Output the [x, y] coordinate of the center of the cell containing the given text.  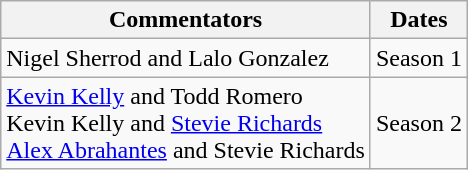
Season 2 [418, 123]
Season 1 [418, 58]
Nigel Sherrod and Lalo Gonzalez [186, 58]
Commentators [186, 20]
Kevin Kelly and Todd RomeroKevin Kelly and Stevie RichardsAlex Abrahantes and Stevie Richards [186, 123]
Dates [418, 20]
